Pinpoint the cell where the given text exists, returning its (X, Y) midpoint coordinate. 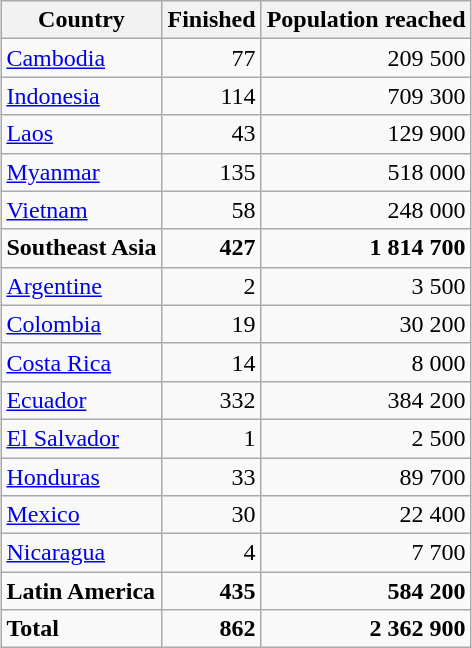
1 (212, 438)
58 (212, 210)
Honduras (82, 477)
2 362 900 (366, 629)
Colombia (82, 324)
14 (212, 362)
Myanmar (82, 172)
Indonesia (82, 96)
Argentine (82, 286)
1 814 700 (366, 248)
7 700 (366, 553)
332 (212, 400)
19 (212, 324)
709 300 (366, 96)
Nicaragua (82, 553)
518 000 (366, 172)
4 (212, 553)
Country (82, 20)
Finished (212, 20)
Mexico (82, 515)
135 (212, 172)
33 (212, 477)
248 000 (366, 210)
2 500 (366, 438)
Population reached (366, 20)
Ecuador (82, 400)
El Salvador (82, 438)
427 (212, 248)
3 500 (366, 286)
43 (212, 134)
Laos (82, 134)
Southeast Asia (82, 248)
862 (212, 629)
Vietnam (82, 210)
30 (212, 515)
114 (212, 96)
129 900 (366, 134)
89 700 (366, 477)
22 400 (366, 515)
Total (82, 629)
Costa Rica (82, 362)
209 500 (366, 58)
Latin America (82, 591)
30 200 (366, 324)
384 200 (366, 400)
435 (212, 591)
77 (212, 58)
8 000 (366, 362)
584 200 (366, 591)
2 (212, 286)
Cambodia (82, 58)
